Pinpoint the cell where the given text exists, returning its [X, Y] midpoint coordinate. 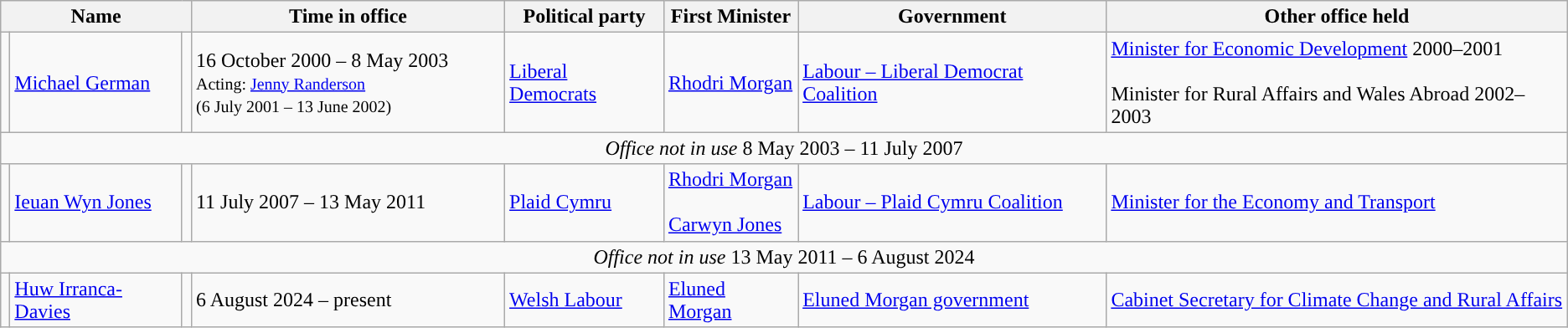
Name [96, 17]
First Minister [730, 17]
Other office held [1337, 17]
Cabinet Secretary for Climate Change and Rural Affairs [1337, 300]
Political party [585, 17]
Rhodri Morgan [730, 82]
Office not in use 13 May 2011 – 6 August 2024 [784, 257]
Minister for Economic Development 2000–2001 Minister for Rural Affairs and Wales Abroad 2002–2003 [1337, 82]
6 August 2024 – present [348, 300]
Government [952, 17]
16 October 2000 – 8 May 2003 Acting: Jenny Randerson(6 July 2001 – 13 June 2002) [348, 82]
11 July 2007 – 13 May 2011 [348, 202]
Ieuan Wyn Jones [96, 202]
Labour – Plaid Cymru Coalition [952, 202]
Labour – Liberal Democrat Coalition [952, 82]
Eluned Morgan government [952, 300]
Plaid Cymru [585, 202]
Office not in use 8 May 2003 – 11 July 2007 [784, 148]
Time in office [348, 17]
Welsh Labour [585, 300]
Michael German [96, 82]
Eluned Morgan [730, 300]
Huw Irranca-Davies [96, 300]
Liberal Democrats [585, 82]
Rhodri MorganCarwyn Jones [730, 202]
Minister for the Economy and Transport [1337, 202]
